Extract the [x, y] coordinate from the center of the cell holding the provided text.  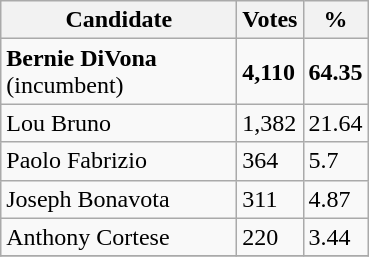
64.35 [336, 72]
Lou Bruno [119, 123]
1,382 [270, 123]
364 [270, 161]
21.64 [336, 123]
Anthony Cortese [119, 237]
Votes [270, 20]
3.44 [336, 237]
% [336, 20]
311 [270, 199]
Paolo Fabrizio [119, 161]
5.7 [336, 161]
Candidate [119, 20]
4.87 [336, 199]
220 [270, 237]
4,110 [270, 72]
Bernie DiVona (incumbent) [119, 72]
Joseph Bonavota [119, 199]
